Capture the cell that displays the provided text and extract its (X, Y) central coordinate. 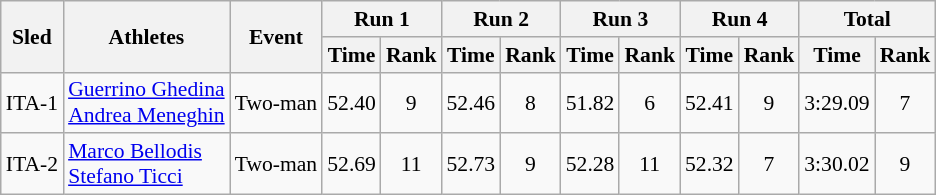
52.69 (352, 164)
52.41 (710, 102)
52.40 (352, 102)
Run 4 (740, 19)
6 (650, 102)
52.28 (590, 164)
3:29.09 (836, 102)
Marco BellodisStefano Ticci (146, 164)
ITA-1 (32, 102)
Run 3 (620, 19)
51.82 (590, 102)
Athletes (146, 36)
8 (530, 102)
52.32 (710, 164)
ITA-2 (32, 164)
52.46 (470, 102)
52.73 (470, 164)
Sled (32, 36)
Event (276, 36)
Guerrino GhedinaAndrea Meneghin (146, 102)
Run 2 (500, 19)
Run 1 (382, 19)
Total (867, 19)
3:30.02 (836, 164)
